Return (x, y) of the center of cell containing provided text 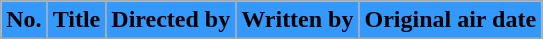
Original air date (450, 20)
Written by (298, 20)
No. (24, 20)
Title (76, 20)
Directed by (171, 20)
